Return the [X, Y] coordinate for the center point of the cell that contains the specified text.  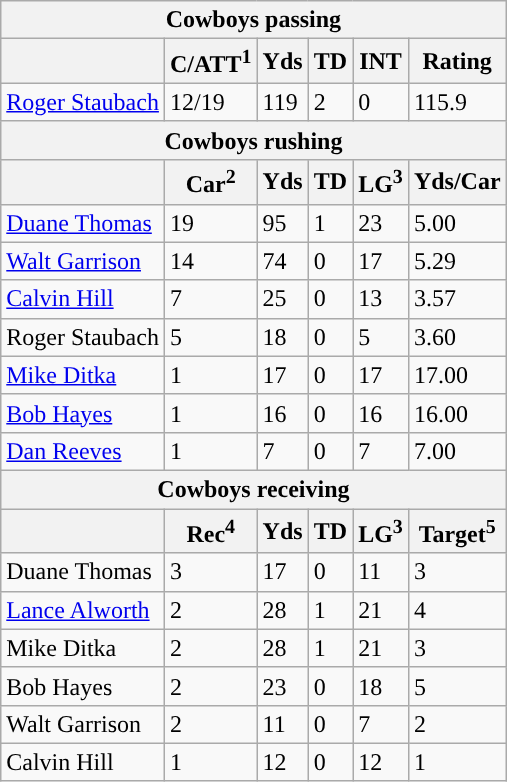
7.00 [457, 451]
3.57 [457, 299]
Rating [457, 62]
17.00 [457, 375]
4 [457, 610]
19 [210, 223]
Target5 [457, 532]
Car2 [210, 182]
Cowboys passing [254, 20]
14 [210, 261]
16.00 [457, 413]
74 [282, 261]
INT [381, 62]
Lance Alworth [83, 610]
Cowboys rushing [254, 140]
5.29 [457, 261]
Cowboys receiving [254, 489]
12/19 [210, 102]
C/ATT1 [210, 62]
115.9 [457, 102]
13 [381, 299]
119 [282, 102]
Yds/Car [457, 182]
Rec4 [210, 532]
Dan Reeves [83, 451]
3.60 [457, 337]
25 [282, 299]
95 [282, 223]
5.00 [457, 223]
